Identify which cell holds the provided text, then report its [x, y] central coordinate. 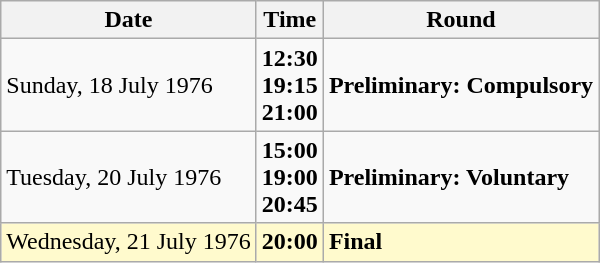
Preliminary: Voluntary [460, 177]
Final [460, 242]
15:0019:0020:45 [290, 177]
Sunday, 18 July 1976 [129, 85]
12:3019:1521:00 [290, 85]
20:00 [290, 242]
Round [460, 20]
Time [290, 20]
Date [129, 20]
Wednesday, 21 July 1976 [129, 242]
Preliminary: Compulsory [460, 85]
Tuesday, 20 July 1976 [129, 177]
